Provide the (X, Y) coordinate of the cell's center where the given text is located.  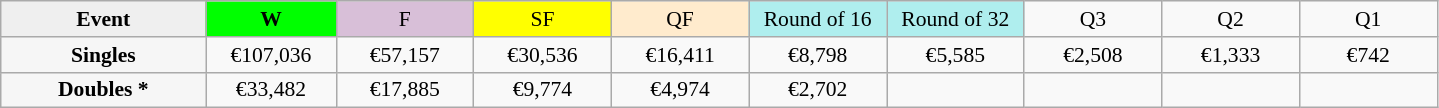
QF (680, 19)
W (271, 19)
€33,482 (271, 90)
€107,036 (271, 55)
Q3 (1093, 19)
Event (104, 19)
€16,411 (680, 55)
Round of 16 (818, 19)
Q1 (1368, 19)
€2,508 (1093, 55)
Q2 (1231, 19)
€9,774 (543, 90)
€17,885 (405, 90)
€742 (1368, 55)
SF (543, 19)
Doubles * (104, 90)
€4,974 (680, 90)
Round of 32 (955, 19)
€1,333 (1231, 55)
€2,702 (818, 90)
F (405, 19)
€30,536 (543, 55)
€8,798 (818, 55)
€5,585 (955, 55)
€57,157 (405, 55)
Singles (104, 55)
